Return the (X, Y) coordinate for the center point of the cell that contains the specified text.  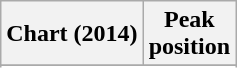
Peakposition (189, 34)
Chart (2014) (72, 34)
